Capture the cell that displays the provided text and extract its (X, Y) central coordinate. 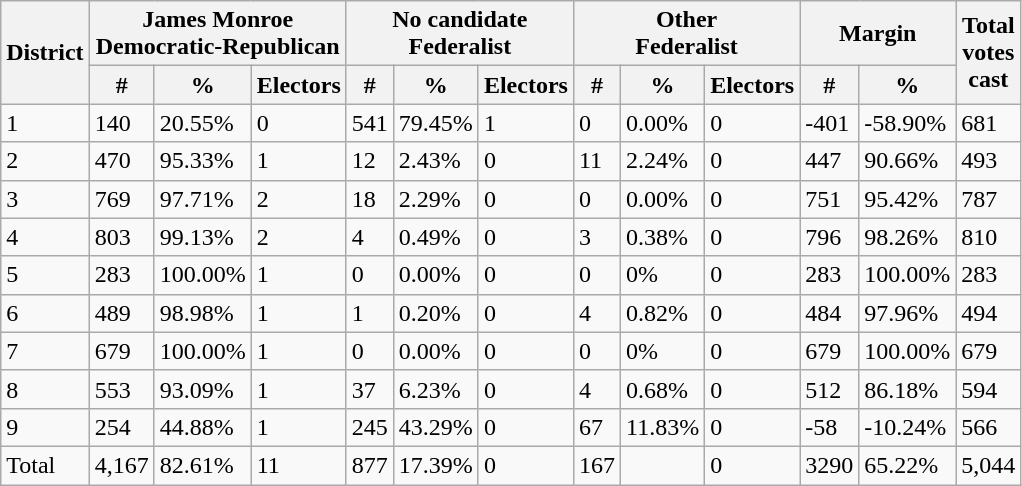
9 (45, 427)
86.18% (908, 389)
95.42% (908, 199)
4,167 (122, 465)
17.39% (436, 465)
Margin (878, 34)
541 (370, 123)
681 (988, 123)
6 (45, 313)
140 (122, 123)
2.29% (436, 199)
-58.90% (908, 123)
OtherFederalist (686, 34)
877 (370, 465)
44.88% (202, 427)
2.43% (436, 161)
167 (596, 465)
803 (122, 237)
553 (122, 389)
594 (988, 389)
0.49% (436, 237)
43.29% (436, 427)
7 (45, 351)
254 (122, 427)
Totalvotescast (988, 52)
97.96% (908, 313)
0.68% (662, 389)
97.71% (202, 199)
769 (122, 199)
489 (122, 313)
James MonroeDemocratic-Republican (218, 34)
98.98% (202, 313)
787 (988, 199)
82.61% (202, 465)
796 (830, 237)
37 (370, 389)
493 (988, 161)
5 (45, 275)
Total (45, 465)
245 (370, 427)
0.82% (662, 313)
-401 (830, 123)
-10.24% (908, 427)
12 (370, 161)
484 (830, 313)
810 (988, 237)
494 (988, 313)
2.24% (662, 161)
6.23% (436, 389)
470 (122, 161)
20.55% (202, 123)
65.22% (908, 465)
98.26% (908, 237)
79.45% (436, 123)
90.66% (908, 161)
-58 (830, 427)
95.33% (202, 161)
8 (45, 389)
67 (596, 427)
93.09% (202, 389)
District (45, 52)
447 (830, 161)
3290 (830, 465)
No candidateFederalist (460, 34)
751 (830, 199)
99.13% (202, 237)
0.20% (436, 313)
512 (830, 389)
11.83% (662, 427)
5,044 (988, 465)
18 (370, 199)
0.38% (662, 237)
566 (988, 427)
